Extract the [x, y] coordinate from the center of the cell holding the provided text.  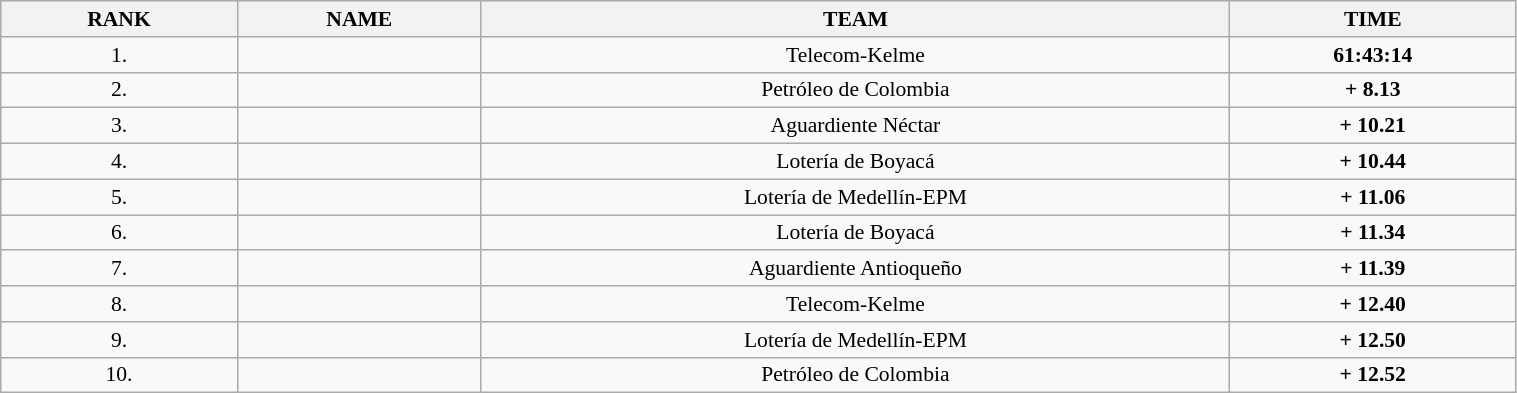
6. [119, 233]
TIME [1372, 19]
+ 12.40 [1372, 304]
+ 11.34 [1372, 233]
+ 11.39 [1372, 269]
4. [119, 162]
+ 10.21 [1372, 126]
8. [119, 304]
+ 12.50 [1372, 340]
+ 12.52 [1372, 375]
9. [119, 340]
Aguardiente Néctar [855, 126]
2. [119, 90]
+ 11.06 [1372, 197]
10. [119, 375]
5. [119, 197]
Aguardiente Antioqueño [855, 269]
61:43:14 [1372, 55]
NAME [359, 19]
1. [119, 55]
7. [119, 269]
3. [119, 126]
+ 10.44 [1372, 162]
+ 8.13 [1372, 90]
RANK [119, 19]
TEAM [855, 19]
